Output the (X, Y) coordinate of the center of the cell containing the given text.  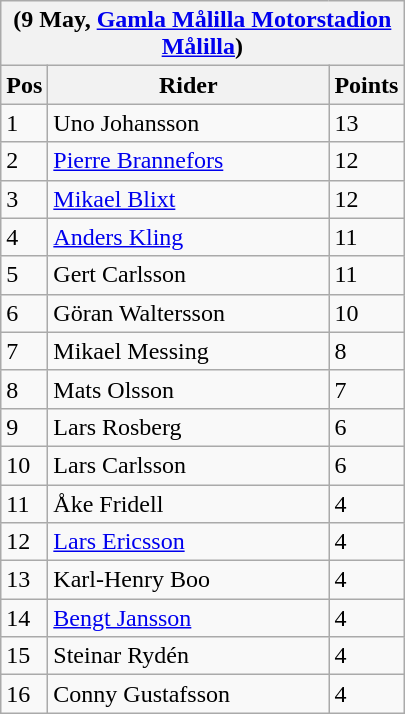
Rider (188, 85)
Karl-Henry Boo (188, 580)
Lars Ericsson (188, 542)
15 (24, 656)
Pierre Brannefors (188, 161)
Pos (24, 85)
Conny Gustafsson (188, 694)
3 (24, 199)
14 (24, 618)
16 (24, 694)
Steinar Rydén (188, 656)
Anders Kling (188, 237)
9 (24, 427)
Points (366, 85)
Åke Fridell (188, 503)
Lars Rosberg (188, 427)
Gert Carlsson (188, 275)
(9 May, Gamla Målilla Motorstadion Målilla) (202, 34)
2 (24, 161)
Bengt Jansson (188, 618)
Uno Johansson (188, 123)
Lars Carlsson (188, 465)
Mats Olsson (188, 389)
1 (24, 123)
5 (24, 275)
Göran Waltersson (188, 313)
Mikael Blixt (188, 199)
Mikael Messing (188, 351)
